Detect which cell encompasses the target text, then output its (X, Y) center coordinate. 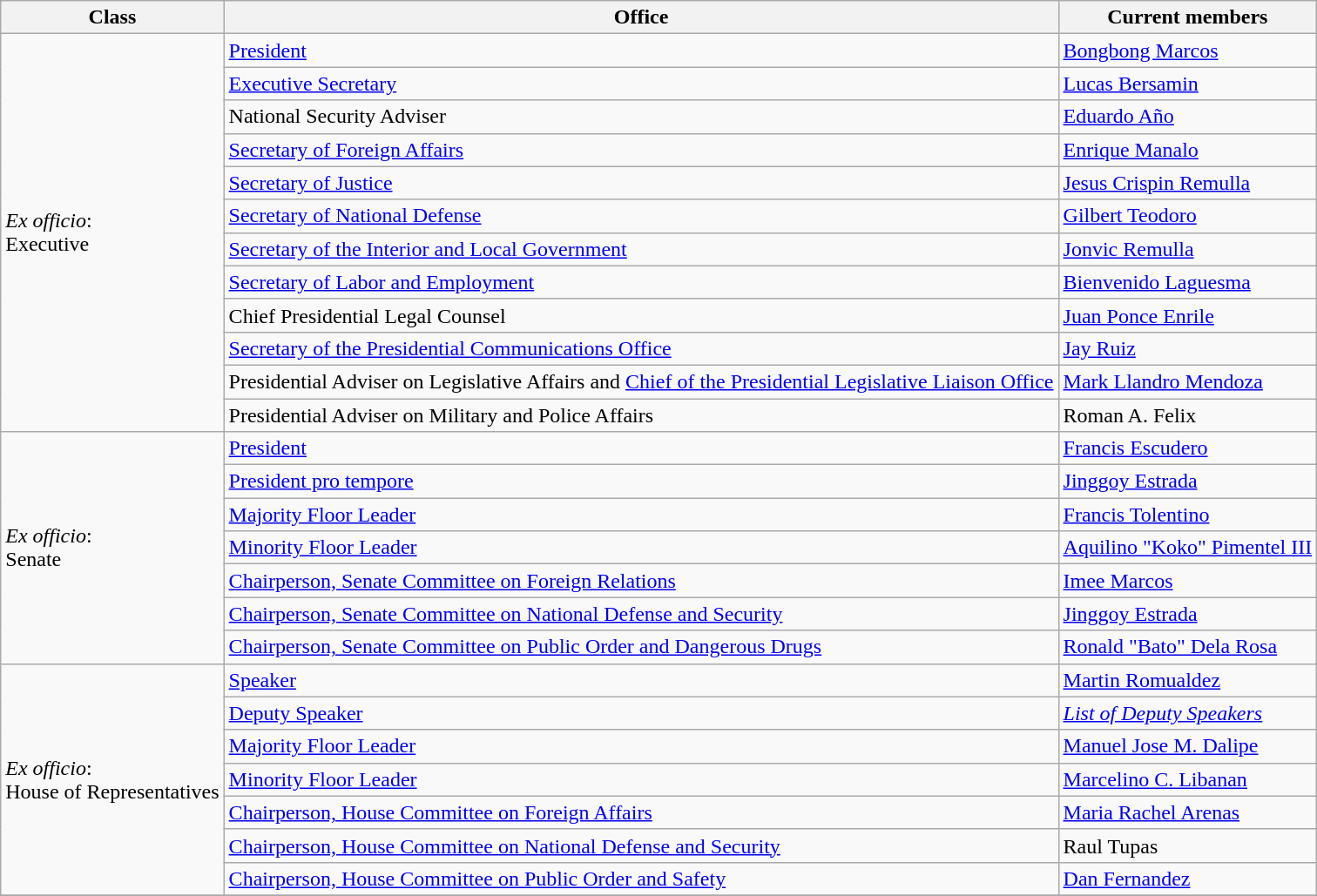
Speaker (641, 680)
Ex officio:Executive (112, 233)
Secretary of Labor and Employment (641, 282)
Martin Romualdez (1188, 680)
Jay Ruiz (1188, 348)
Francis Tolentino (1188, 515)
Maria Rachel Arenas (1188, 812)
Raul Tupas (1188, 845)
Jonvic Remulla (1188, 249)
Bienvenido Laguesma (1188, 282)
Aquilino "Koko" Pimentel III (1188, 548)
National Security Adviser (641, 117)
Chief Presidential Legal Counsel (641, 315)
Secretary of National Defense (641, 216)
Current members (1188, 17)
Secretary of Foreign Affairs (641, 150)
Roman A. Felix (1188, 415)
Mark Llandro Mendoza (1188, 381)
Jesus Crispin Remulla (1188, 183)
Class (112, 17)
Secretary of the Presidential Communications Office (641, 348)
Enrique Manalo (1188, 150)
Secretary of the Interior and Local Government (641, 249)
Lucas Bersamin (1188, 84)
Dan Fernandez (1188, 879)
Chairperson, Senate Committee on Public Order and Dangerous Drugs (641, 647)
Francis Escudero (1188, 448)
Eduardo Año (1188, 117)
Juan Ponce Enrile (1188, 315)
Executive Secretary (641, 84)
Marcelino C. Libanan (1188, 779)
President pro tempore (641, 482)
Deputy Speaker (641, 713)
Manuel Jose M. Dalipe (1188, 746)
Chairperson, House Committee on Public Order and Safety (641, 879)
Secretary of Justice (641, 183)
Gilbert Teodoro (1188, 216)
Presidential Adviser on Legislative Affairs and Chief of the Presidential Legislative Liaison Office (641, 381)
Chairperson, Senate Committee on National Defense and Security (641, 614)
Chairperson, House Committee on National Defense and Security (641, 845)
Office (641, 17)
Chairperson, House Committee on Foreign Affairs (641, 812)
Ex officio:Senate (112, 548)
Chairperson, Senate Committee on Foreign Relations (641, 581)
Bongbong Marcos (1188, 51)
Ronald "Bato" Dela Rosa (1188, 647)
Presidential Adviser on Military and Police Affairs (641, 415)
Imee Marcos (1188, 581)
Ex officio:House of Representatives (112, 779)
List of Deputy Speakers (1188, 713)
